Provide the (x, y) coordinate of the cell's center where the given text is located.  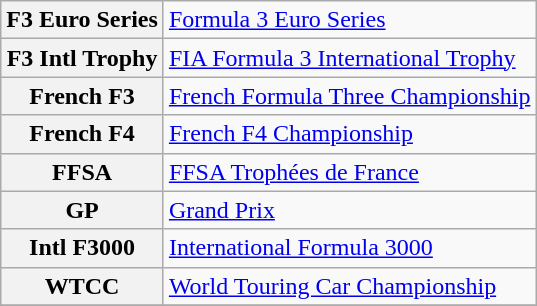
FFSA (82, 172)
French F4 (82, 134)
F3 Euro Series (82, 20)
Grand Prix (350, 210)
F3 Intl Trophy (82, 58)
Formula 3 Euro Series (350, 20)
International Formula 3000 (350, 248)
FFSA Trophées de France (350, 172)
WTCC (82, 286)
French F4 Championship (350, 134)
FIA Formula 3 International Trophy (350, 58)
GP (82, 210)
French Formula Three Championship (350, 96)
World Touring Car Championship (350, 286)
Intl F3000 (82, 248)
French F3 (82, 96)
